Locate the cell with the specified text and output its (x, y) center coordinate. 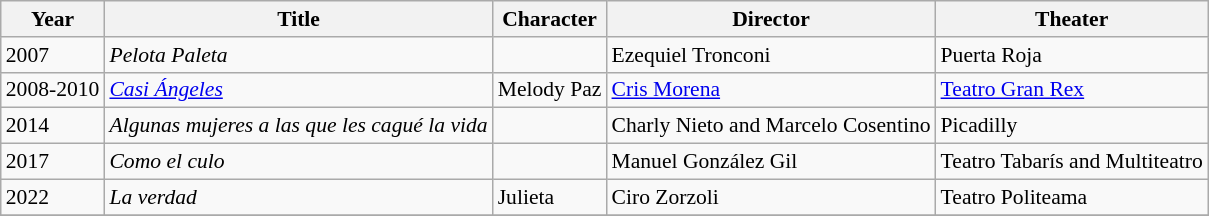
Director (770, 19)
2008-2010 (53, 90)
Title (298, 19)
Pelota Paleta (298, 55)
Picadilly (1072, 126)
Como el culo (298, 162)
Casi Ángeles (298, 90)
Cris Morena (770, 90)
Teatro Gran Rex (1072, 90)
Algunas mujeres a las que les cagué la vida (298, 126)
Melody Paz (550, 90)
La verdad (298, 197)
Manuel González Gil (770, 162)
Year (53, 19)
Teatro Politeama (1072, 197)
Ciro Zorzoli (770, 197)
Teatro Tabarís and Multiteatro (1072, 162)
Character (550, 19)
Puerta Roja (1072, 55)
2022 (53, 197)
2007 (53, 55)
2017 (53, 162)
Charly Nieto and Marcelo Cosentino (770, 126)
Ezequiel Tronconi (770, 55)
Theater (1072, 19)
2014 (53, 126)
Julieta (550, 197)
